Provide the (x, y) coordinate of the cell's center where the given text is located.  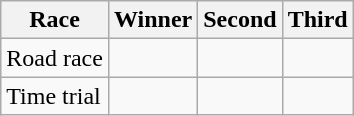
Race (55, 20)
Second (240, 20)
Third (318, 20)
Time trial (55, 96)
Road race (55, 58)
Winner (152, 20)
